Provide the (x, y) coordinate of the cell's center where the given text is located.  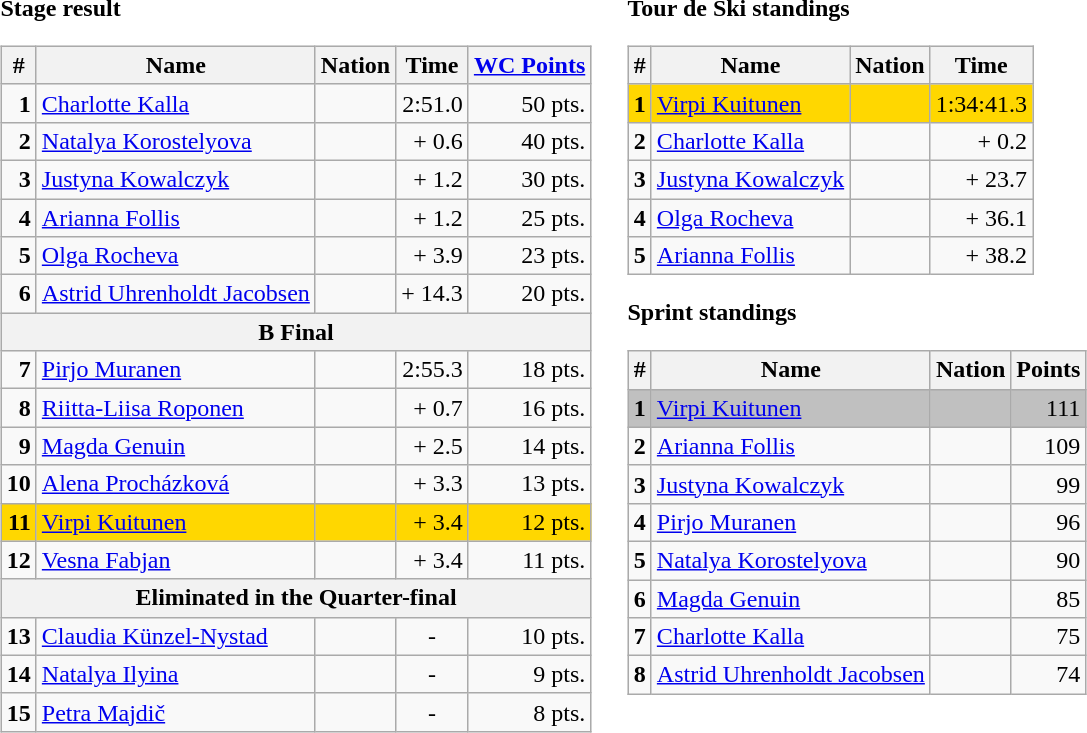
B Final (296, 332)
+ 0.2 (981, 141)
+ 38.2 (981, 256)
90 (1048, 560)
+ 36.1 (981, 217)
Vesna Fabjan (176, 560)
+ 14.3 (432, 294)
Natalya Ilyina (176, 674)
Petra Majdič (176, 712)
25 pts. (529, 217)
+ 0.7 (432, 408)
1:34:41.3 (981, 103)
Points (1048, 370)
9 (18, 446)
10 pts. (529, 636)
96 (1048, 522)
11 pts. (529, 560)
15 (18, 712)
20 pts. (529, 294)
111 (1048, 408)
Alena Procházková (176, 484)
+ 23.7 (981, 179)
14 (18, 674)
75 (1048, 637)
23 pts. (529, 256)
85 (1048, 599)
+ 3.3 (432, 484)
Eliminated in the Quarter-final (296, 598)
11 (18, 522)
12 pts. (529, 522)
13 (18, 636)
+ 3.9 (432, 256)
Claudia Künzel-Nystad (176, 636)
2:51.0 (432, 103)
109 (1048, 446)
10 (18, 484)
+ 0.6 (432, 141)
9 pts. (529, 674)
99 (1048, 484)
+ 2.5 (432, 446)
13 pts. (529, 484)
WC Points (529, 65)
2:55.3 (432, 370)
40 pts. (529, 141)
50 pts. (529, 103)
8 pts. (529, 712)
12 (18, 560)
18 pts. (529, 370)
74 (1048, 675)
30 pts. (529, 179)
Riitta-Liisa Roponen (176, 408)
16 pts. (529, 408)
14 pts. (529, 446)
